Locate the cell with the specified text and output its [x, y] center coordinate. 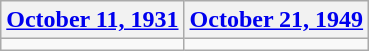
October 21, 1949 [276, 20]
October 11, 1931 [92, 20]
